Extract the (x, y) coordinate from the center of the cell holding the provided text.  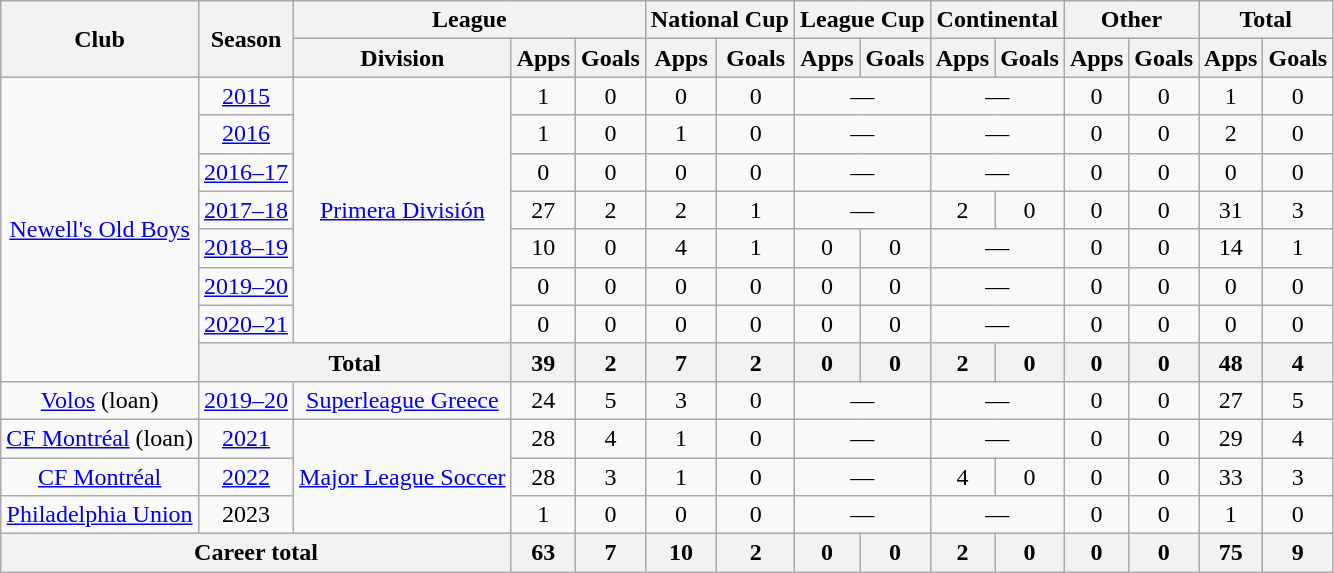
48 (1231, 362)
33 (1231, 477)
CF Montréal (100, 477)
2016–17 (246, 172)
63 (543, 553)
75 (1231, 553)
National Cup (720, 20)
14 (1231, 248)
2015 (246, 96)
Philadelphia Union (100, 515)
39 (543, 362)
2023 (246, 515)
Volos (loan) (100, 400)
League (470, 20)
Career total (256, 553)
Primera División (403, 210)
31 (1231, 210)
2017–18 (246, 210)
Major League Soccer (403, 476)
CF Montréal (loan) (100, 438)
Other (1131, 20)
2016 (246, 134)
9 (1298, 553)
Division (403, 58)
Superleague Greece (403, 400)
24 (543, 400)
29 (1231, 438)
2020–21 (246, 324)
Season (246, 39)
Club (100, 39)
2021 (246, 438)
2022 (246, 477)
Newell's Old Boys (100, 229)
League Cup (862, 20)
Continental (997, 20)
2018–19 (246, 248)
